Determine the [X, Y] coordinate at the center of the cell enclosing the given text.  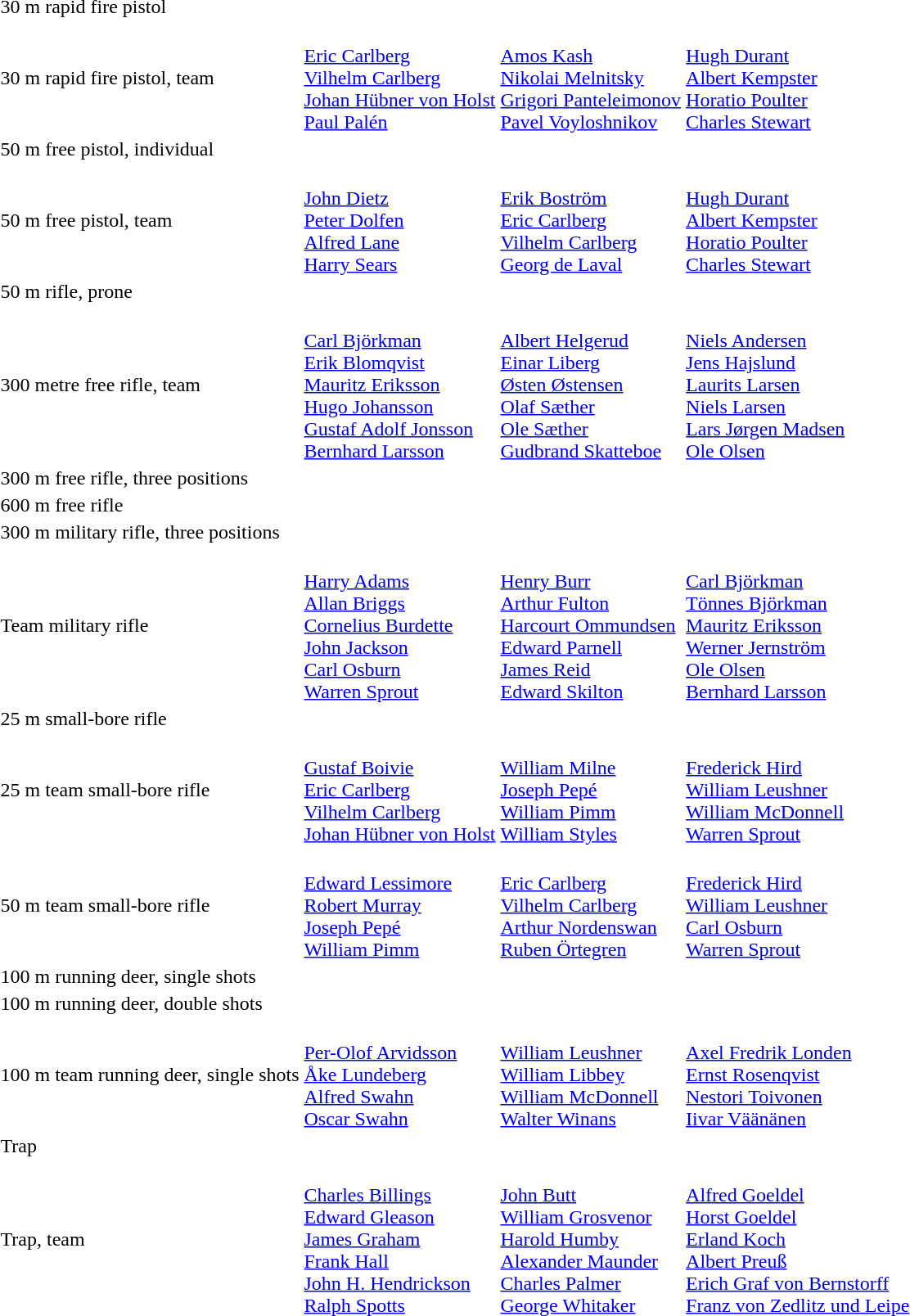
Henry BurrArthur FultonHarcourt OmmundsenEdward ParnellJames ReidEdward Skilton [591, 625]
William LeushnerWilliam LibbeyWilliam McDonnellWalter Winans [591, 1075]
Eric CarlbergVilhelm CarlbergArthur NordenswanRuben Örtegren [591, 905]
Gustaf BoivieEric CarlbergVilhelm CarlbergJohan Hübner von Holst [399, 790]
John DietzPeter DolfenAlfred LaneHarry Sears [399, 220]
Carl BjörkmanErik BlomqvistMauritz ErikssonHugo JohanssonGustaf Adolf JonssonBernhard Larsson [399, 385]
William MilneJoseph PepéWilliam PimmWilliam Styles [591, 790]
Eric CarlbergVilhelm CarlbergJohan Hübner von HolstPaul Palén [399, 78]
Per-Olof ArvidssonÅke LundebergAlfred SwahnOscar Swahn [399, 1075]
Amos KashNikolai MelnitskyGrigori PanteleimonovPavel Voyloshnikov [591, 78]
Albert HelgerudEinar LibergØsten ØstensenOlaf SætherOle SætherGudbrand Skatteboe [591, 385]
Erik BoströmEric CarlbergVilhelm CarlbergGeorg de Laval [591, 220]
Edward LessimoreRobert MurrayJoseph PepéWilliam Pimm [399, 905]
Harry AdamsAllan BriggsCornelius BurdetteJohn JacksonCarl OsburnWarren Sprout [399, 625]
